From the cell containing the given text, extract its center point as [x, y] coordinate. 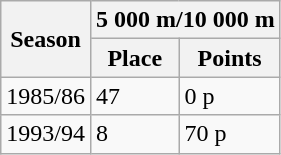
Place [134, 58]
0 p [230, 96]
47 [134, 96]
8 [134, 134]
1993/94 [46, 134]
1985/86 [46, 96]
5 000 m/10 000 m [185, 20]
70 p [230, 134]
Season [46, 39]
Points [230, 58]
